Locate the cell with the specified text and output its [x, y] center coordinate. 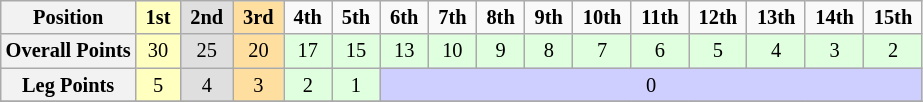
Position [68, 17]
8th [500, 17]
15th [893, 17]
13th [776, 17]
30 [158, 51]
4th [308, 17]
3rd [258, 17]
Overall Points [68, 51]
6 [660, 51]
8 [549, 51]
25 [206, 51]
17 [308, 51]
7 [602, 51]
14th [834, 17]
20 [258, 51]
6th [404, 17]
11th [660, 17]
1 [356, 85]
2nd [206, 17]
10 [452, 51]
Leg Points [68, 85]
13 [404, 51]
12th [718, 17]
7th [452, 17]
15 [356, 51]
9 [500, 51]
5th [356, 17]
1st [158, 17]
9th [549, 17]
10th [602, 17]
0 [651, 85]
